Identify which cell holds the provided text, then report its [x, y] central coordinate. 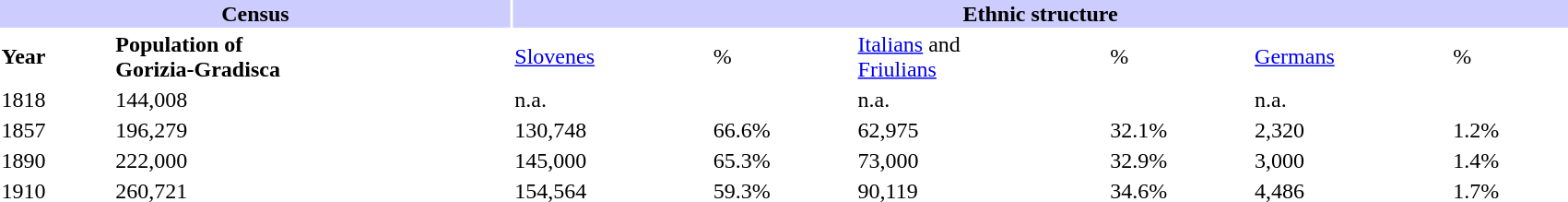
145,000 [611, 160]
222,000 [312, 160]
Italians and Friulians [981, 57]
3,000 [1351, 160]
196,279 [312, 130]
62,975 [981, 130]
Census [255, 14]
2,320 [1351, 130]
144,008 [312, 100]
65.3% [783, 160]
1890 [55, 160]
Ethnic structure [1041, 14]
130,748 [611, 130]
73,000 [981, 160]
66.6% [783, 130]
1.2% [1510, 130]
32.9% [1180, 160]
Population ofGorizia-Gradisca [312, 57]
Year [55, 57]
1818 [55, 100]
Slovenes [611, 57]
Germans [1351, 57]
32.1% [1180, 130]
1857 [55, 130]
1.4% [1510, 160]
